Capture the cell that displays the provided text and extract its (X, Y) central coordinate. 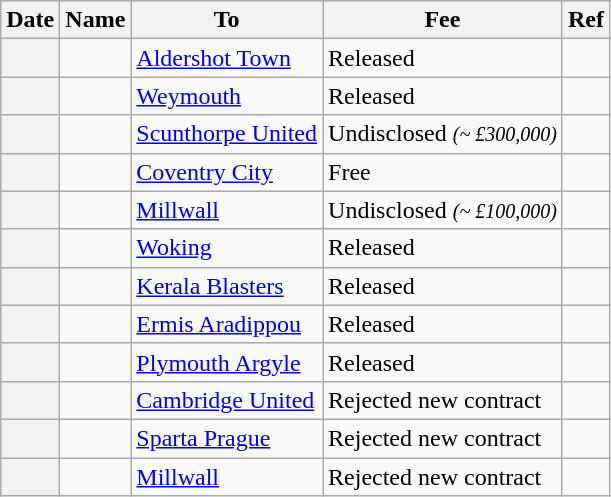
Coventry City (227, 172)
Name (96, 20)
Cambridge United (227, 400)
Weymouth (227, 96)
Undisclosed (~ £300,000) (443, 134)
Date (30, 20)
Scunthorpe United (227, 134)
Ref (586, 20)
Woking (227, 248)
Fee (443, 20)
To (227, 20)
Free (443, 172)
Plymouth Argyle (227, 362)
Aldershot Town (227, 58)
Sparta Prague (227, 438)
Undisclosed (~ £100,000) (443, 210)
Kerala Blasters (227, 286)
Ermis Aradippou (227, 324)
